For the text-containing cell, return its midpoint in [X, Y] coordinate format. 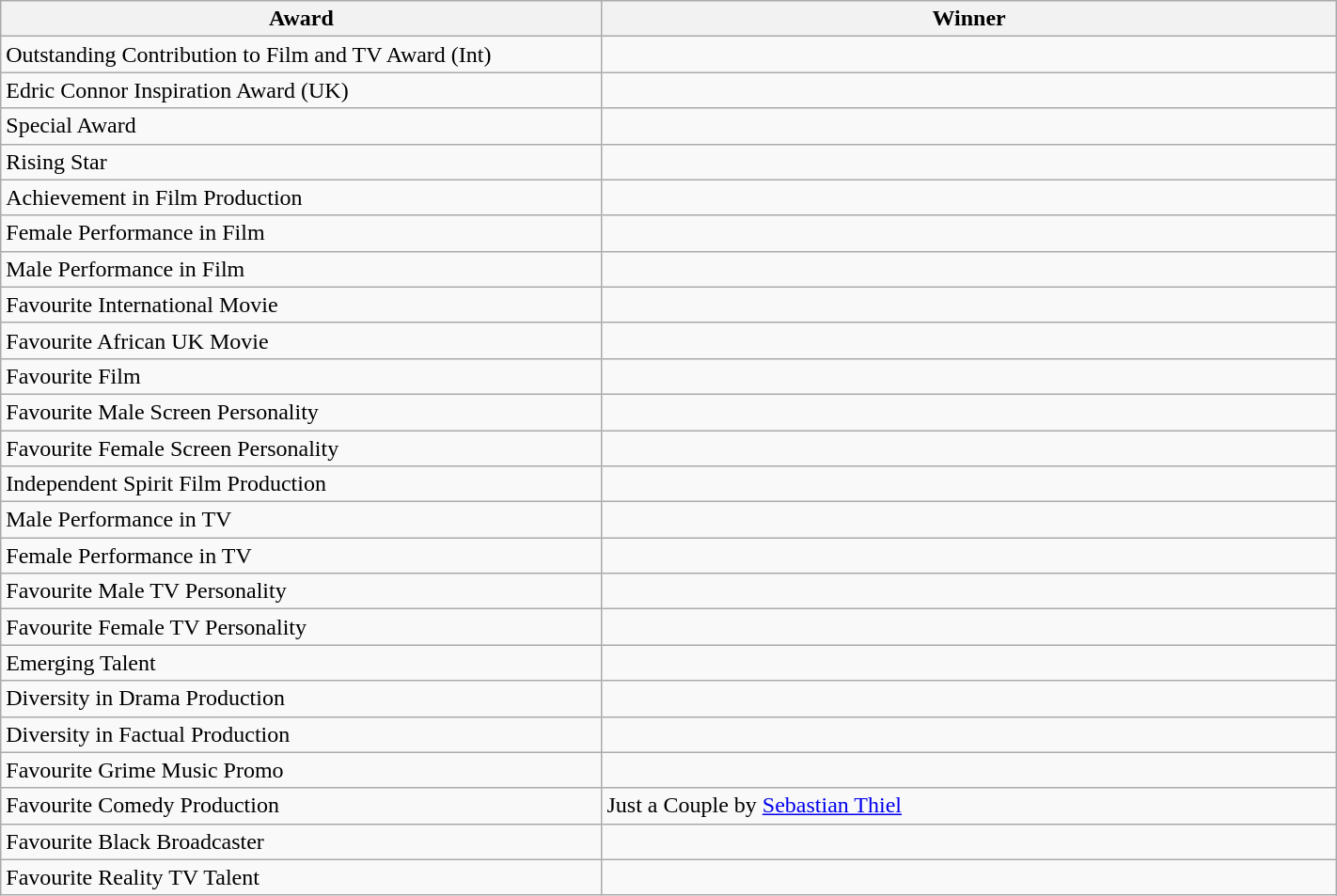
Favourite Female Screen Personality [301, 448]
Diversity in Factual Production [301, 734]
Favourite Grime Music Promo [301, 770]
Independent Spirit Film Production [301, 484]
Male Performance in TV [301, 520]
Favourite Reality TV Talent [301, 877]
Favourite Comedy Production [301, 806]
Award [301, 19]
Male Performance in Film [301, 269]
Emerging Talent [301, 663]
Favourite Male TV Personality [301, 591]
Special Award [301, 126]
Female Performance in TV [301, 556]
Outstanding Contribution to Film and TV Award (Int) [301, 55]
Favourite Male Screen Personality [301, 412]
Edric Connor Inspiration Award (UK) [301, 90]
Favourite Film [301, 376]
Favourite Black Broadcaster [301, 841]
Favourite Female TV Personality [301, 627]
Rising Star [301, 162]
Diversity in Drama Production [301, 699]
Achievement in Film Production [301, 197]
Just a Couple by Sebastian Thiel [968, 806]
Favourite International Movie [301, 305]
Female Performance in Film [301, 233]
Favourite African UK Movie [301, 340]
Winner [968, 19]
